Output the [x, y] coordinate of the center of the cell containing the given text.  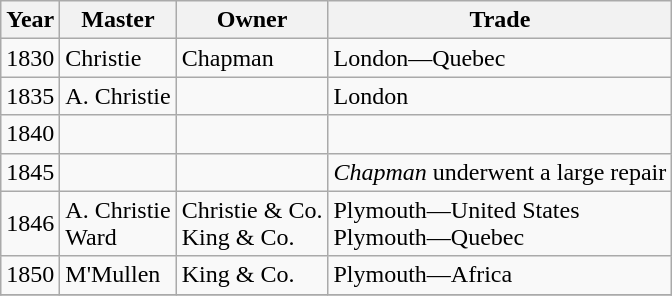
1835 [30, 96]
Trade [500, 20]
Christie & Co.King & Co. [252, 224]
Plymouth—Africa [500, 275]
King & Co. [252, 275]
Master [118, 20]
1845 [30, 172]
A. ChristieWard [118, 224]
A. Christie [118, 96]
Christie [118, 58]
Owner [252, 20]
Year [30, 20]
1850 [30, 275]
London—Quebec [500, 58]
London [500, 96]
1840 [30, 134]
Plymouth—United StatesPlymouth—Quebec [500, 224]
M'Mullen [118, 275]
Chapman underwent a large repair [500, 172]
Chapman [252, 58]
1846 [30, 224]
1830 [30, 58]
